Extract the (x, y) coordinate from the center of the cell holding the provided text.  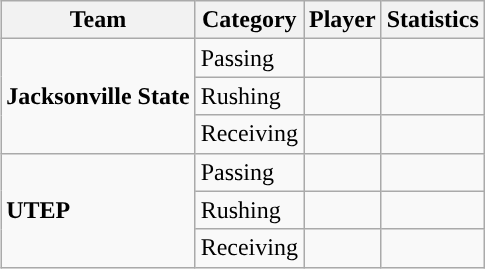
Statistics (432, 20)
Team (98, 20)
Jacksonville State (98, 96)
UTEP (98, 210)
Player (343, 20)
Category (249, 20)
